Scan for the cell matching the given text and deliver its (x, y) coordinate at center. 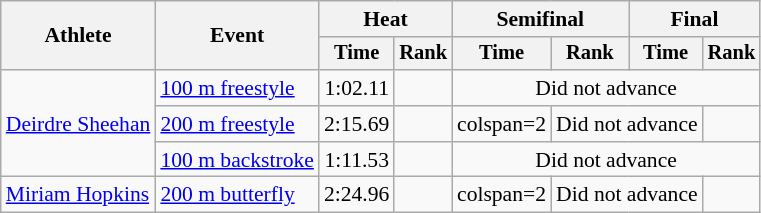
Miriam Hopkins (78, 195)
100 m freestyle (237, 88)
200 m freestyle (237, 124)
1:11.53 (356, 160)
Deirdre Sheehan (78, 124)
Semifinal (540, 19)
Heat (386, 19)
2:24.96 (356, 195)
2:15.69 (356, 124)
Final (695, 19)
Athlete (78, 36)
1:02.11 (356, 88)
Event (237, 36)
200 m butterfly (237, 195)
100 m backstroke (237, 160)
